For the text-containing cell, return its midpoint in [x, y] coordinate format. 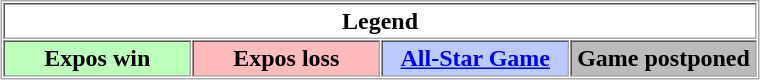
Expos loss [286, 58]
Expos win [98, 58]
Legend [380, 21]
Game postponed [663, 58]
All-Star Game [476, 58]
